Return (x, y) of the center of cell containing provided text 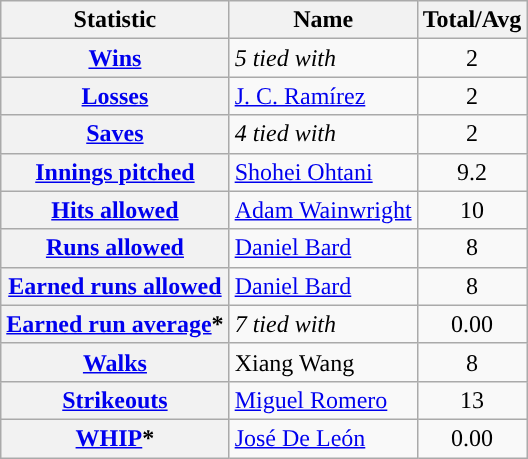
5 tied with (323, 58)
13 (472, 400)
Innings pitched (115, 172)
7 tied with (323, 324)
Statistic (115, 20)
Strikeouts (115, 400)
9.2 (472, 172)
Name (323, 20)
Shohei Ohtani (323, 172)
Wins (115, 58)
4 tied with (323, 134)
Losses (115, 96)
Xiang Wang (323, 362)
Saves (115, 134)
Miguel Romero (323, 400)
10 (472, 210)
Total/Avg (472, 20)
WHIP* (115, 438)
José De León (323, 438)
J. C. Ramírez (323, 96)
Earned runs allowed (115, 286)
Earned run average* (115, 324)
Hits allowed (115, 210)
Runs allowed (115, 248)
Adam Wainwright (323, 210)
Walks (115, 362)
